For the text-containing cell, return its midpoint in (x, y) coordinate format. 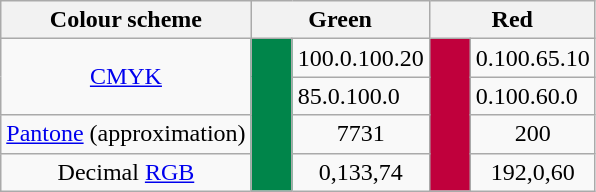
Colour scheme (126, 20)
100.0.100.20 (360, 58)
CMYK (126, 77)
Red (512, 20)
Pantone (approximation) (126, 134)
Decimal RGB (126, 172)
Green (340, 20)
192,0,60 (532, 172)
7731 (360, 134)
0.100.60.0 (532, 96)
0,133,74 (360, 172)
0.100.65.10 (532, 58)
85.0.100.0 (360, 96)
200 (532, 134)
